Capture the cell that displays the provided text and extract its (X, Y) central coordinate. 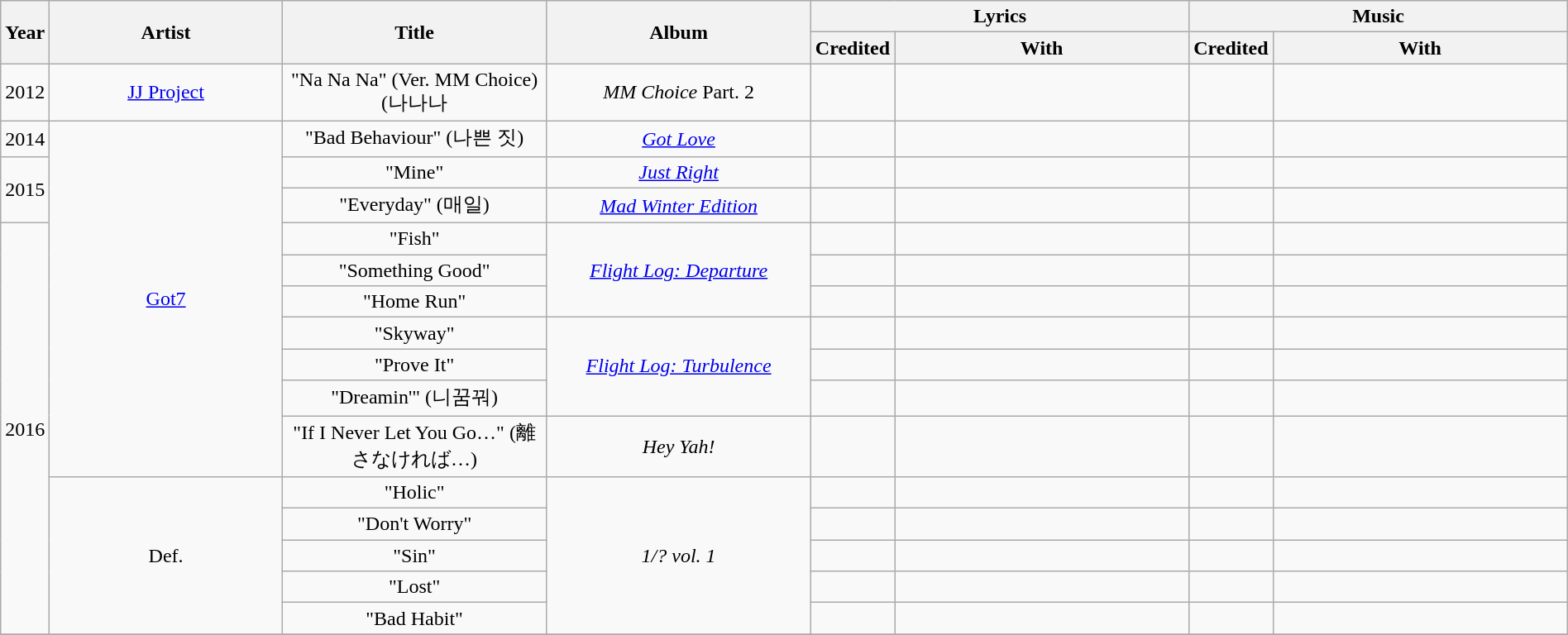
"Prove It" (414, 365)
"Skyway" (414, 333)
Lyrics (999, 17)
"Dreamin'" (니꿈꿔) (414, 399)
Year (25, 32)
Hey Yah! (678, 446)
2016 (25, 428)
Music (1379, 17)
Title (414, 32)
"Bad Behaviour" (나쁜 짓) (414, 139)
"Holic" (414, 493)
MM Choice Part. 2 (678, 93)
"Fish" (414, 239)
1/? vol. 1 (678, 556)
"Mine" (414, 172)
Just Right (678, 172)
2012 (25, 93)
JJ Project (166, 93)
Got Love (678, 139)
"Sin" (414, 556)
"Something Good" (414, 270)
2014 (25, 139)
Def. (166, 556)
Mad Winter Edition (678, 205)
"Na Na Na" (Ver. MM Choice) (나나나 (414, 93)
"Home Run" (414, 302)
2015 (25, 190)
"Everyday" (매일) (414, 205)
Artist (166, 32)
Got7 (166, 298)
"Don't Worry" (414, 524)
Flight Log: Turbulence (678, 367)
Flight Log: Departure (678, 270)
"Lost" (414, 587)
"Bad Habit" (414, 618)
Album (678, 32)
"If I Never Let You Go…" (離さなければ…) (414, 446)
